Search for the cell housing the specified text and yield its (X, Y) center coordinate. 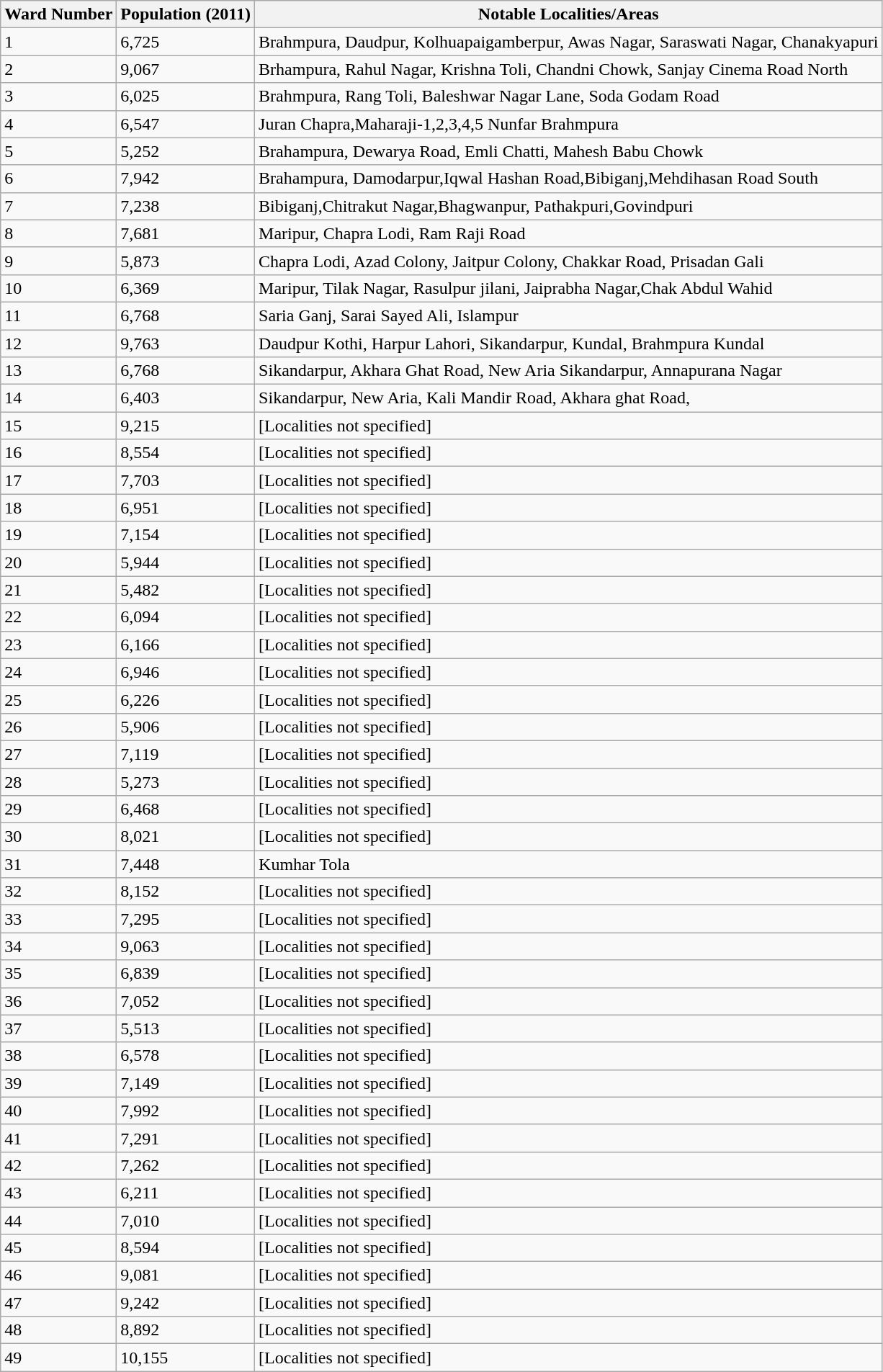
7,262 (186, 1165)
7,681 (186, 233)
32 (59, 892)
11 (59, 315)
7,448 (186, 864)
6,403 (186, 398)
Maripur, Chapra Lodi, Ram Raji Road (569, 233)
Sikandarpur, Akhara Ghat Road, New Aria Sikandarpur, Annapurana Nagar (569, 371)
39 (59, 1083)
23 (59, 645)
1 (59, 42)
6,369 (186, 288)
9,215 (186, 426)
5,273 (186, 781)
42 (59, 1165)
9,763 (186, 344)
26 (59, 727)
Kumhar Tola (569, 864)
6,166 (186, 645)
Chapra Lodi, Azad Colony, Jaitpur Colony, Chakkar Road, Prisadan Gali (569, 261)
24 (59, 672)
Sikandarpur, New Aria, Kali Mandir Road, Akhara ghat Road, (569, 398)
48 (59, 1330)
18 (59, 508)
37 (59, 1028)
5 (59, 151)
Maripur, Tilak Nagar, Rasulpur jilani, Jaiprabha Nagar,Chak Abdul Wahid (569, 288)
Juran Chapra,Maharaji-1,2,3,4,5 Nunfar Brahmpura (569, 124)
17 (59, 480)
6,025 (186, 97)
31 (59, 864)
8,554 (186, 453)
12 (59, 344)
8,021 (186, 837)
41 (59, 1138)
7,052 (186, 1001)
6,094 (186, 617)
10,155 (186, 1358)
6,226 (186, 699)
30 (59, 837)
5,482 (186, 590)
6,468 (186, 810)
7,942 (186, 179)
47 (59, 1303)
Ward Number (59, 14)
6,946 (186, 672)
34 (59, 946)
Bibiganj,Chitrakut Nagar,Bhagwanpur, Pathakpuri,Govindpuri (569, 206)
5,944 (186, 562)
7,703 (186, 480)
6,951 (186, 508)
9,063 (186, 946)
35 (59, 974)
22 (59, 617)
7 (59, 206)
6,725 (186, 42)
7,154 (186, 535)
15 (59, 426)
49 (59, 1358)
7,291 (186, 1138)
9,242 (186, 1303)
4 (59, 124)
Brahmpura, Rang Toli, Baleshwar Nagar Lane, Soda Godam Road (569, 97)
8 (59, 233)
46 (59, 1275)
9 (59, 261)
13 (59, 371)
5,513 (186, 1028)
3 (59, 97)
28 (59, 781)
10 (59, 288)
36 (59, 1001)
7,238 (186, 206)
27 (59, 754)
9,081 (186, 1275)
5,252 (186, 151)
8,594 (186, 1248)
44 (59, 1221)
2 (59, 69)
9,067 (186, 69)
16 (59, 453)
Brahmpura, Daudpur, Kolhuapaigamberpur, Awas Nagar, Saraswati Nagar, Chanakyapuri (569, 42)
8,152 (186, 892)
Daudpur Kothi, Harpur Lahori, Sikandarpur, Kundal, Brahmpura Kundal (569, 344)
6,839 (186, 974)
43 (59, 1193)
20 (59, 562)
5,873 (186, 261)
40 (59, 1111)
6,578 (186, 1056)
Notable Localities/Areas (569, 14)
Population (2011) (186, 14)
Brahampura, Damodarpur,Iqwal Hashan Road,Bibiganj,Mehdihasan Road South (569, 179)
6,211 (186, 1193)
25 (59, 699)
7,010 (186, 1221)
21 (59, 590)
8,892 (186, 1330)
14 (59, 398)
Brhampura, Rahul Nagar, Krishna Toli, Chandni Chowk, Sanjay Cinema Road North (569, 69)
Brahampura, Dewarya Road, Emli Chatti, Mahesh Babu Chowk (569, 151)
7,992 (186, 1111)
19 (59, 535)
29 (59, 810)
7,149 (186, 1083)
Saria Ganj, Sarai Sayed Ali, Islampur (569, 315)
33 (59, 919)
38 (59, 1056)
6 (59, 179)
45 (59, 1248)
7,295 (186, 919)
5,906 (186, 727)
6,547 (186, 124)
7,119 (186, 754)
